Determine the [X, Y] coordinate at the center of the cell enclosing the given text.  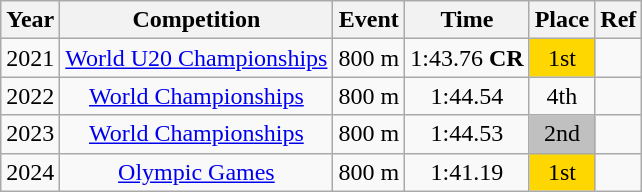
Ref [618, 20]
1:41.19 [467, 172]
1:44.53 [467, 134]
2022 [30, 96]
Year [30, 20]
4th [562, 96]
2021 [30, 58]
1:44.54 [467, 96]
2024 [30, 172]
2023 [30, 134]
Olympic Games [196, 172]
2nd [562, 134]
1:43.76 CR [467, 58]
Event [369, 20]
Time [467, 20]
World U20 Championships [196, 58]
Place [562, 20]
Competition [196, 20]
